For the text-containing cell, return its midpoint in [x, y] coordinate format. 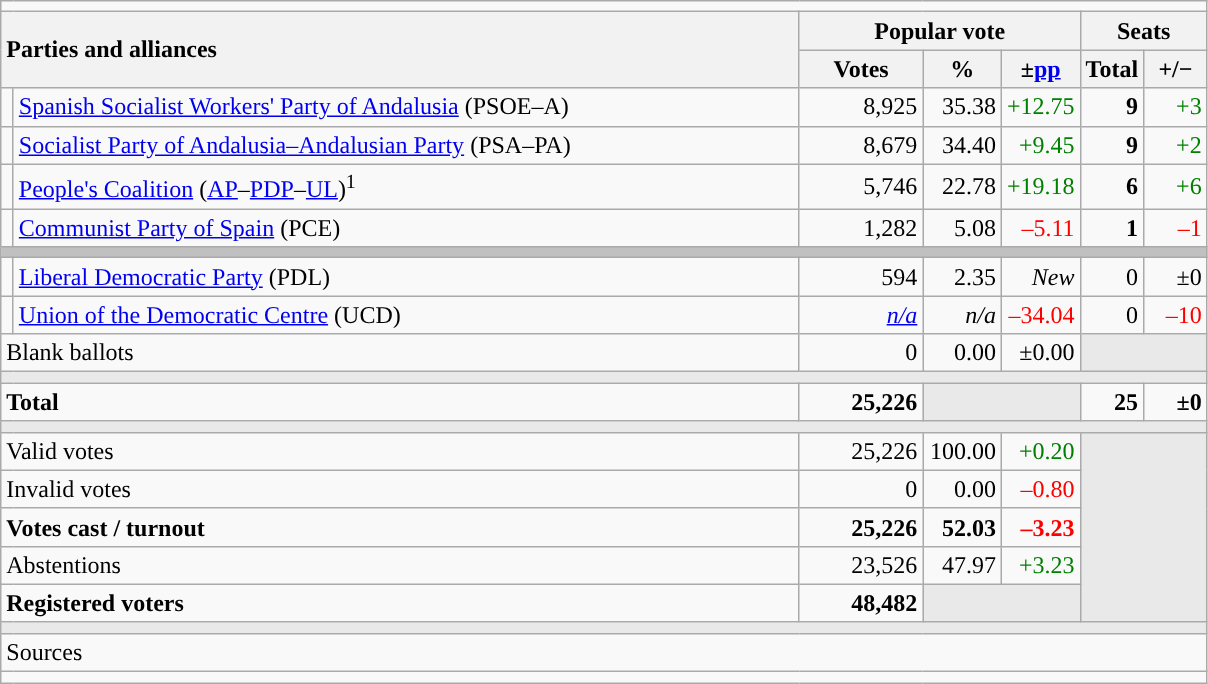
8,679 [861, 145]
Seats [1144, 31]
1,282 [861, 228]
34.40 [962, 145]
6 [1112, 186]
+3.23 [1040, 565]
Votes [861, 69]
Registered voters [400, 603]
100.00 [962, 451]
–1 [1176, 228]
1 [1112, 228]
35.38 [962, 107]
Spanish Socialist Workers' Party of Andalusia (PSOE–A) [406, 107]
Parties and alliances [400, 50]
5.08 [962, 228]
Valid votes [400, 451]
Popular vote [940, 31]
594 [861, 277]
Votes cast / turnout [400, 527]
Union of the Democratic Centre (UCD) [406, 315]
People's Coalition (AP–PDP–UL)1 [406, 186]
23,526 [861, 565]
+19.18 [1040, 186]
Sources [604, 652]
48,482 [861, 603]
New [1040, 277]
+12.75 [1040, 107]
–3.23 [1040, 527]
+3 [1176, 107]
Communist Party of Spain (PCE) [406, 228]
5,746 [861, 186]
Liberal Democratic Party (PDL) [406, 277]
Abstentions [400, 565]
–0.80 [1040, 489]
8,925 [861, 107]
+9.45 [1040, 145]
+/− [1176, 69]
–5.11 [1040, 228]
% [962, 69]
+0.20 [1040, 451]
–10 [1176, 315]
±0.00 [1040, 353]
–34.04 [1040, 315]
±pp [1040, 69]
Blank ballots [400, 353]
2.35 [962, 277]
Invalid votes [400, 489]
47.97 [962, 565]
+2 [1176, 145]
+6 [1176, 186]
52.03 [962, 527]
Socialist Party of Andalusia–Andalusian Party (PSA–PA) [406, 145]
22.78 [962, 186]
25 [1112, 402]
